Return the (X, Y) coordinate for the center point of the cell that contains the specified text.  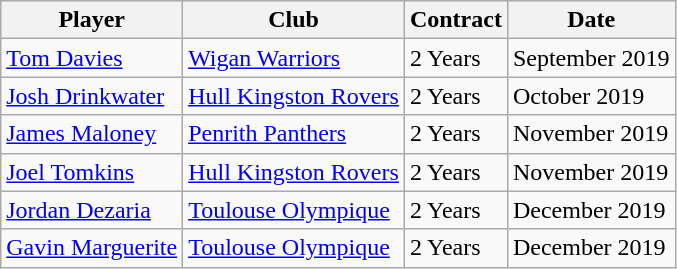
Contract (456, 20)
Penrith Panthers (294, 134)
September 2019 (591, 58)
Tom Davies (92, 58)
Joel Tomkins (92, 172)
Josh Drinkwater (92, 96)
Date (591, 20)
Jordan Dezaria (92, 210)
Gavin Marguerite (92, 248)
Wigan Warriors (294, 58)
Player (92, 20)
James Maloney (92, 134)
Club (294, 20)
October 2019 (591, 96)
